Determine the (x, y) coordinate at the center of the cell enclosing the given text.  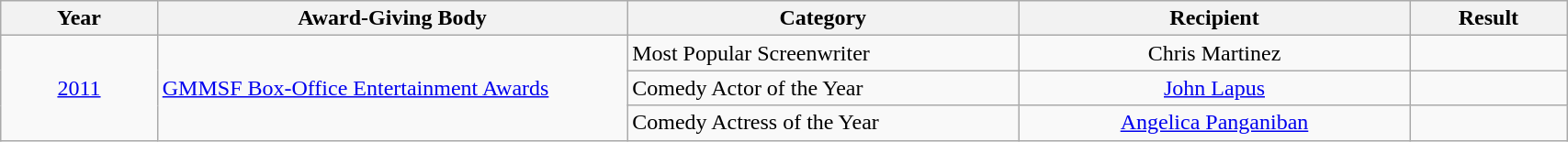
Comedy Actor of the Year (823, 88)
Category (823, 18)
Result (1488, 18)
Angelica Panganiban (1214, 123)
2011 (79, 88)
GMMSF Box-Office Entertainment Awards (391, 88)
Award-Giving Body (391, 18)
John Lapus (1214, 88)
Year (79, 18)
Recipient (1214, 18)
Comedy Actress of the Year (823, 123)
Chris Martinez (1214, 53)
Most Popular Screenwriter (823, 53)
